From the cell containing the given text, extract its center point as (X, Y) coordinate. 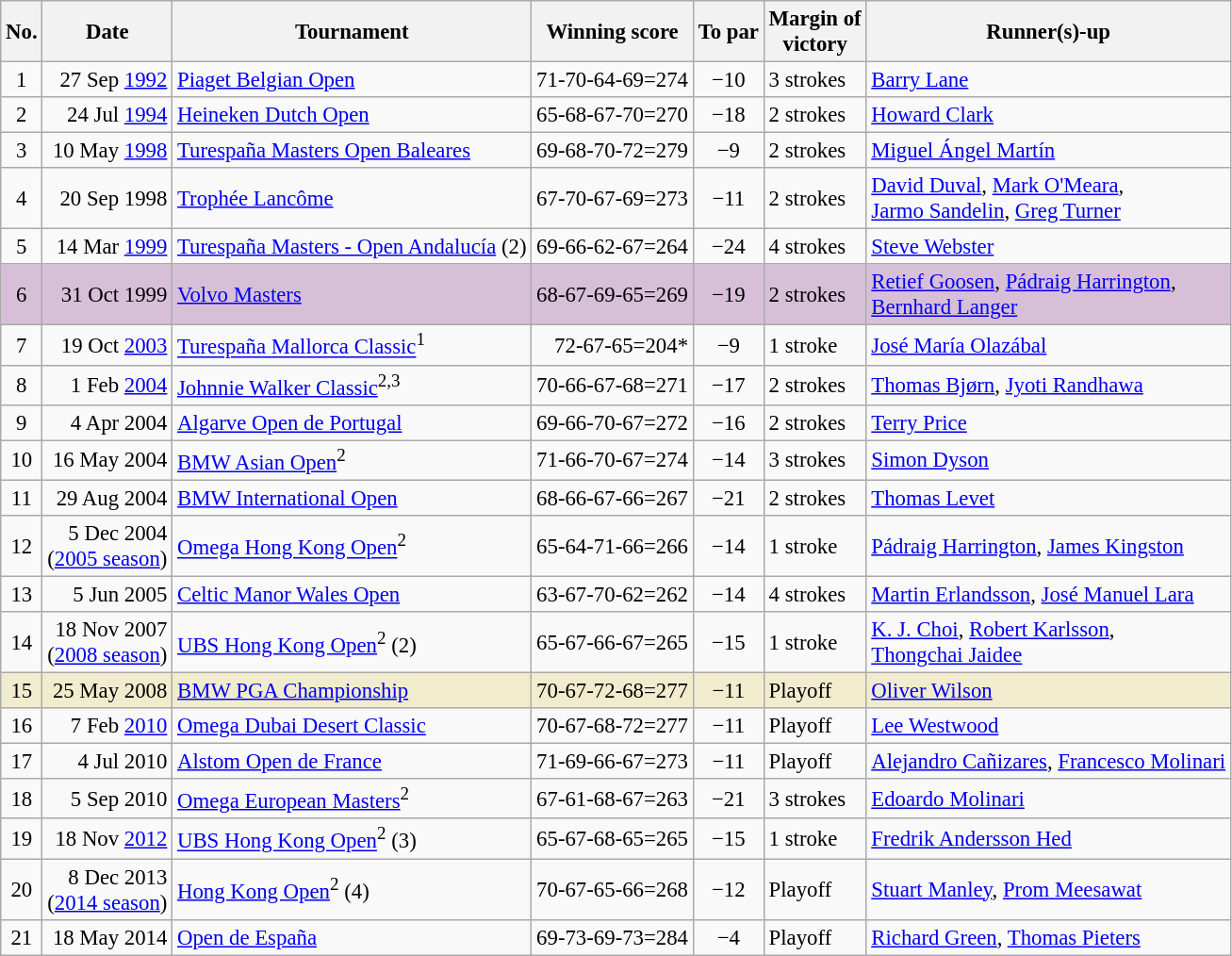
Omega European Masters2 (353, 799)
Omega Hong Kong Open2 (353, 547)
2 (22, 115)
Heineken Dutch Open (353, 115)
69-66-62-67=264 (613, 247)
6 (22, 294)
Richard Green, Thomas Pieters (1048, 937)
69-73-69-73=284 (613, 937)
18 May 2014 (107, 937)
72-67-65=204* (613, 345)
Thomas Levet (1048, 498)
69-66-70-67=272 (613, 422)
−12 (728, 890)
20 Sep 1998 (107, 198)
65-67-68-65=265 (613, 839)
BMW Asian Open2 (353, 460)
10 (22, 460)
Steve Webster (1048, 247)
21 (22, 937)
José María Olazábal (1048, 345)
71-70-64-69=274 (613, 80)
67-70-67-69=273 (613, 198)
14 Mar 1999 (107, 247)
−18 (728, 115)
18 Nov 2012 (107, 839)
68-67-69-65=269 (613, 294)
71-66-70-67=274 (613, 460)
Alejandro Cañizares, Francesco Molinari (1048, 762)
Fredrik Andersson Hed (1048, 839)
18 (22, 799)
5 (22, 247)
K. J. Choi, Robert Karlsson, Thongchai Jaidee (1048, 643)
Volvo Masters (353, 294)
27 Sep 1992 (107, 80)
To par (728, 32)
Terry Price (1048, 422)
4 Apr 2004 (107, 422)
1 (22, 80)
4 Jul 2010 (107, 762)
Retief Goosen, Pádraig Harrington, Bernhard Langer (1048, 294)
18 Nov 2007(2008 season) (107, 643)
31 Oct 1999 (107, 294)
Turespaña Masters Open Baleares (353, 151)
No. (22, 32)
25 May 2008 (107, 691)
−24 (728, 247)
14 (22, 643)
−17 (728, 385)
Howard Clark (1048, 115)
65-67-66-67=265 (613, 643)
Piaget Belgian Open (353, 80)
Tournament (353, 32)
70-67-68-72=277 (613, 726)
BMW International Open (353, 498)
1 Feb 2004 (107, 385)
70-66-67-68=271 (613, 385)
Turespaña Mallorca Classic1 (353, 345)
70-67-72-68=277 (613, 691)
8 (22, 385)
29 Aug 2004 (107, 498)
UBS Hong Kong Open2 (3) (353, 839)
−4 (728, 937)
4 (22, 198)
David Duval, Mark O'Meara, Jarmo Sandelin, Greg Turner (1048, 198)
Omega Dubai Desert Classic (353, 726)
16 (22, 726)
8 Dec 2013(2014 season) (107, 890)
5 Dec 2004(2005 season) (107, 547)
Alstom Open de France (353, 762)
13 (22, 594)
Open de España (353, 937)
10 May 1998 (107, 151)
65-64-71-66=266 (613, 547)
68-66-67-66=267 (613, 498)
Barry Lane (1048, 80)
−16 (728, 422)
Johnnie Walker Classic2,3 (353, 385)
Thomas Bjørn, Jyoti Randhawa (1048, 385)
67-61-68-67=263 (613, 799)
20 (22, 890)
Lee Westwood (1048, 726)
9 (22, 422)
17 (22, 762)
11 (22, 498)
5 Jun 2005 (107, 594)
−10 (728, 80)
Algarve Open de Portugal (353, 422)
12 (22, 547)
63-67-70-62=262 (613, 594)
UBS Hong Kong Open2 (2) (353, 643)
Winning score (613, 32)
Pádraig Harrington, James Kingston (1048, 547)
19 (22, 839)
Margin ofvictory (814, 32)
Stuart Manley, Prom Meesawat (1048, 890)
−19 (728, 294)
BMW PGA Championship (353, 691)
Runner(s)-up (1048, 32)
Edoardo Molinari (1048, 799)
Trophée Lancôme (353, 198)
24 Jul 1994 (107, 115)
Date (107, 32)
7 (22, 345)
71-69-66-67=273 (613, 762)
Martin Erlandsson, José Manuel Lara (1048, 594)
69-68-70-72=279 (613, 151)
5 Sep 2010 (107, 799)
19 Oct 2003 (107, 345)
70-67-65-66=268 (613, 890)
3 (22, 151)
Simon Dyson (1048, 460)
16 May 2004 (107, 460)
Oliver Wilson (1048, 691)
7 Feb 2010 (107, 726)
Miguel Ángel Martín (1048, 151)
15 (22, 691)
65-68-67-70=270 (613, 115)
Celtic Manor Wales Open (353, 594)
Hong Kong Open2 (4) (353, 890)
Turespaña Masters - Open Andalucía (2) (353, 247)
